Capture the cell that displays the provided text and extract its (X, Y) central coordinate. 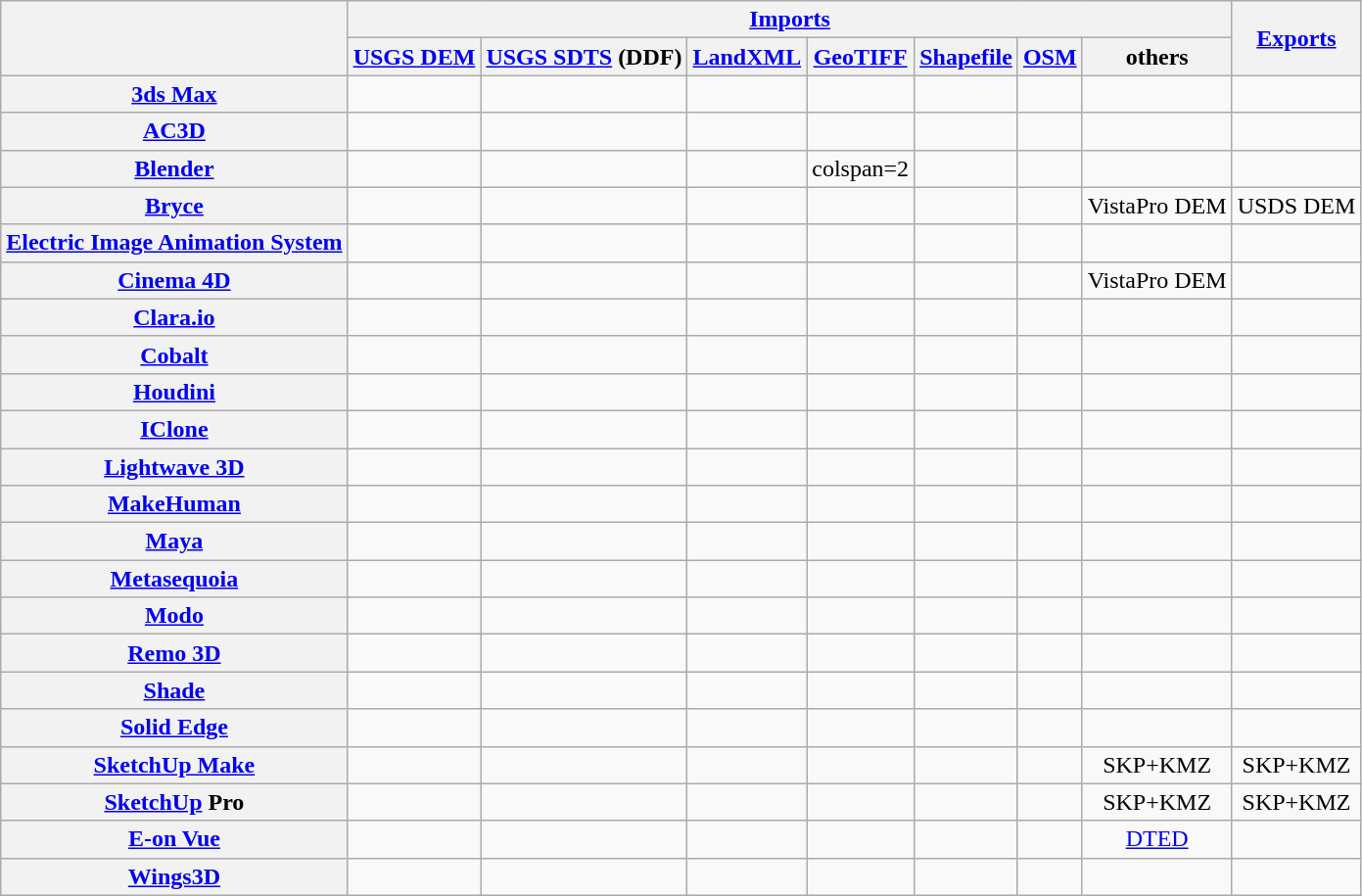
MakeHuman (174, 504)
GeoTIFF (861, 57)
Maya (174, 542)
DTED (1157, 839)
E-on Vue (174, 839)
USGS SDTS (DDF) (584, 57)
USGS DEM (414, 57)
Shapefile (966, 57)
OSM (1050, 57)
Blender (174, 168)
Clara.io (174, 317)
IClone (174, 429)
Modo (174, 616)
Houdini (174, 392)
Cobalt (174, 354)
Lightwave 3D (174, 467)
3ds Max (174, 94)
USDS DEM (1296, 206)
Metasequoia (174, 579)
colspan=2 (861, 168)
Electric Image Animation System (174, 243)
Imports (789, 20)
Remo 3D (174, 653)
Cinema 4D (174, 280)
others (1157, 57)
SketchUp Make (174, 765)
LandXML (747, 57)
Solid Edge (174, 728)
Bryce (174, 206)
Exports (1296, 38)
Wings3D (174, 876)
SketchUp Pro (174, 802)
Shade (174, 690)
AC3D (174, 131)
